Pinpoint the cell where the given text exists, returning its (X, Y) midpoint coordinate. 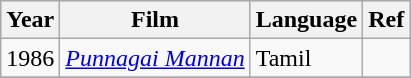
1986 (30, 58)
Year (30, 20)
Ref (386, 20)
Tamil (306, 58)
Language (306, 20)
Punnagai Mannan (155, 58)
Film (155, 20)
